Identify which cell holds the provided text, then report its (X, Y) central coordinate. 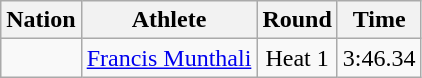
Round (297, 20)
Time (379, 20)
Athlete (169, 20)
Francis Munthali (169, 58)
Nation (41, 20)
Heat 1 (297, 58)
3:46.34 (379, 58)
